Return the (X, Y) coordinate for the center point of the cell that contains the specified text.  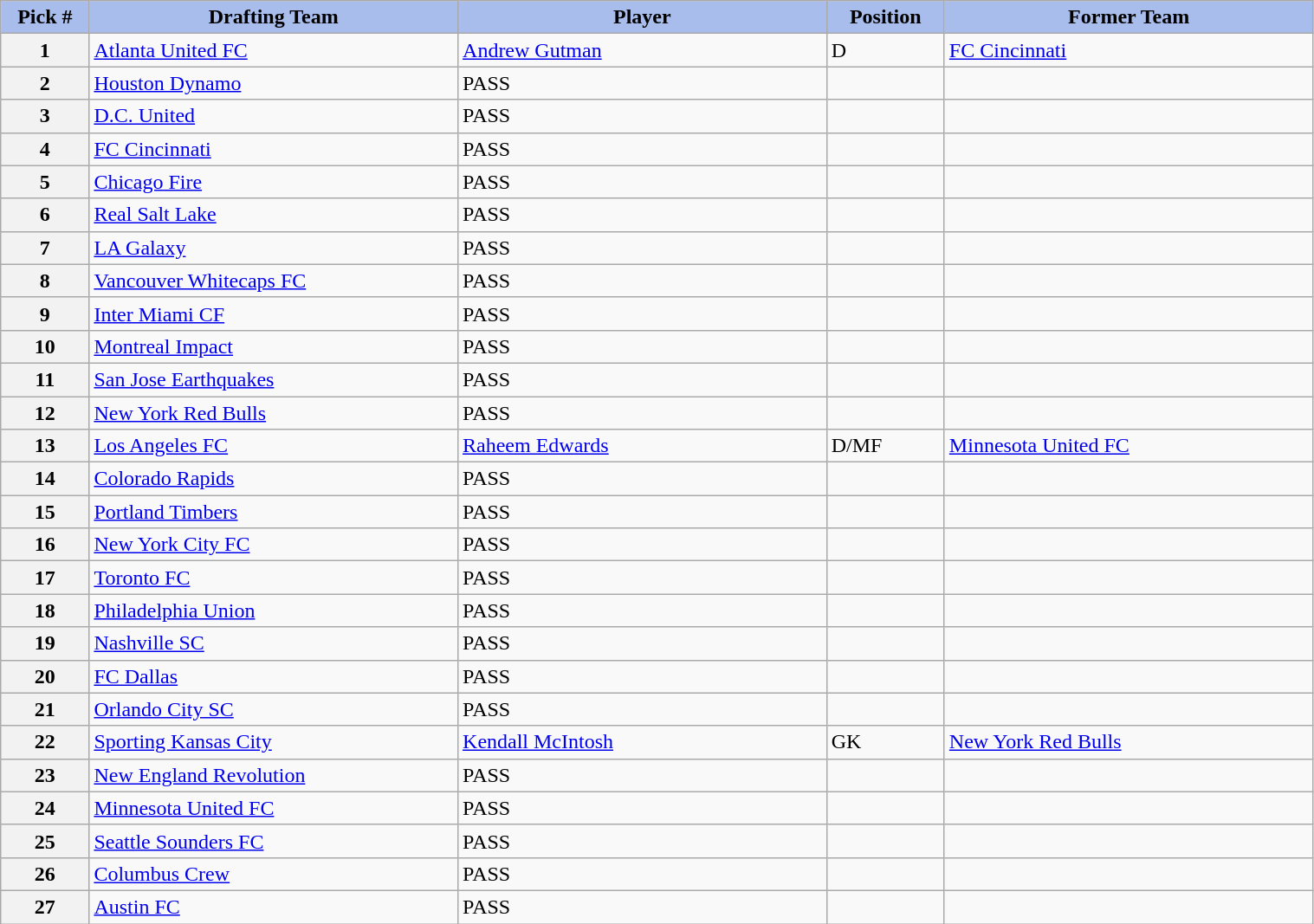
Player (643, 17)
Pick # (45, 17)
23 (45, 775)
Raheem Edwards (643, 446)
Montreal Impact (274, 346)
Orlando City SC (274, 709)
Inter Miami CF (274, 313)
24 (45, 808)
Kendall McIntosh (643, 742)
LA Galaxy (274, 248)
14 (45, 479)
Real Salt Lake (274, 215)
27 (45, 907)
26 (45, 874)
7 (45, 248)
Philadelphia Union (274, 611)
Former Team (1129, 17)
19 (45, 643)
New England Revolution (274, 775)
3 (45, 116)
18 (45, 611)
13 (45, 446)
Drafting Team (274, 17)
Los Angeles FC (274, 446)
FC Dallas (274, 676)
D.C. United (274, 116)
4 (45, 149)
San Jose Earthquakes (274, 379)
1 (45, 50)
17 (45, 578)
Houston Dynamo (274, 83)
Position (885, 17)
Portland Timbers (274, 512)
11 (45, 379)
Sporting Kansas City (274, 742)
21 (45, 709)
Atlanta United FC (274, 50)
5 (45, 182)
Seattle Sounders FC (274, 841)
New York City FC (274, 545)
25 (45, 841)
Nashville SC (274, 643)
Toronto FC (274, 578)
10 (45, 346)
Colorado Rapids (274, 479)
8 (45, 281)
22 (45, 742)
GK (885, 742)
15 (45, 512)
Columbus Crew (274, 874)
Austin FC (274, 907)
Vancouver Whitecaps FC (274, 281)
9 (45, 313)
Chicago Fire (274, 182)
6 (45, 215)
Andrew Gutman (643, 50)
20 (45, 676)
D (885, 50)
2 (45, 83)
D/MF (885, 446)
12 (45, 413)
16 (45, 545)
